Provide the (X, Y) coordinate of the cell's center where the given text is located.  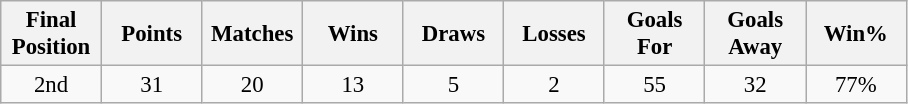
Wins (354, 34)
Win% (856, 34)
Draws (454, 34)
31 (152, 85)
77% (856, 85)
2nd (52, 85)
Matches (252, 34)
Losses (554, 34)
32 (756, 85)
13 (354, 85)
Points (152, 34)
Final Position (52, 34)
Goals For (654, 34)
Goals Away (756, 34)
55 (654, 85)
2 (554, 85)
5 (454, 85)
20 (252, 85)
